Detect which cell encompasses the target text, then output its [x, y] center coordinate. 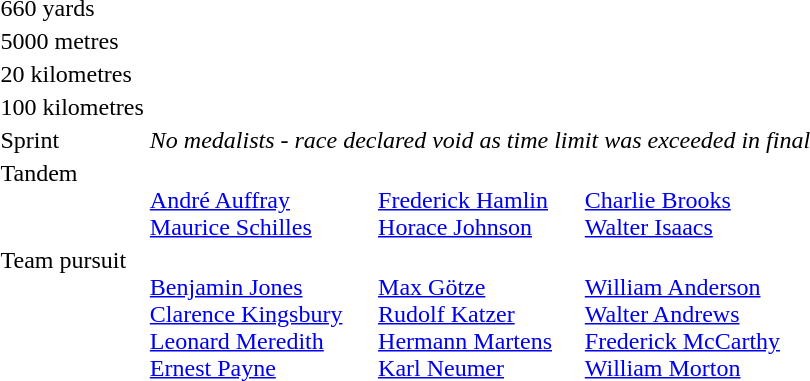
André AuffrayMaurice Schilles [260, 200]
Frederick HamlinHorace Johnson [479, 200]
